Extract the [x, y] coordinate from the center of the cell holding the provided text.  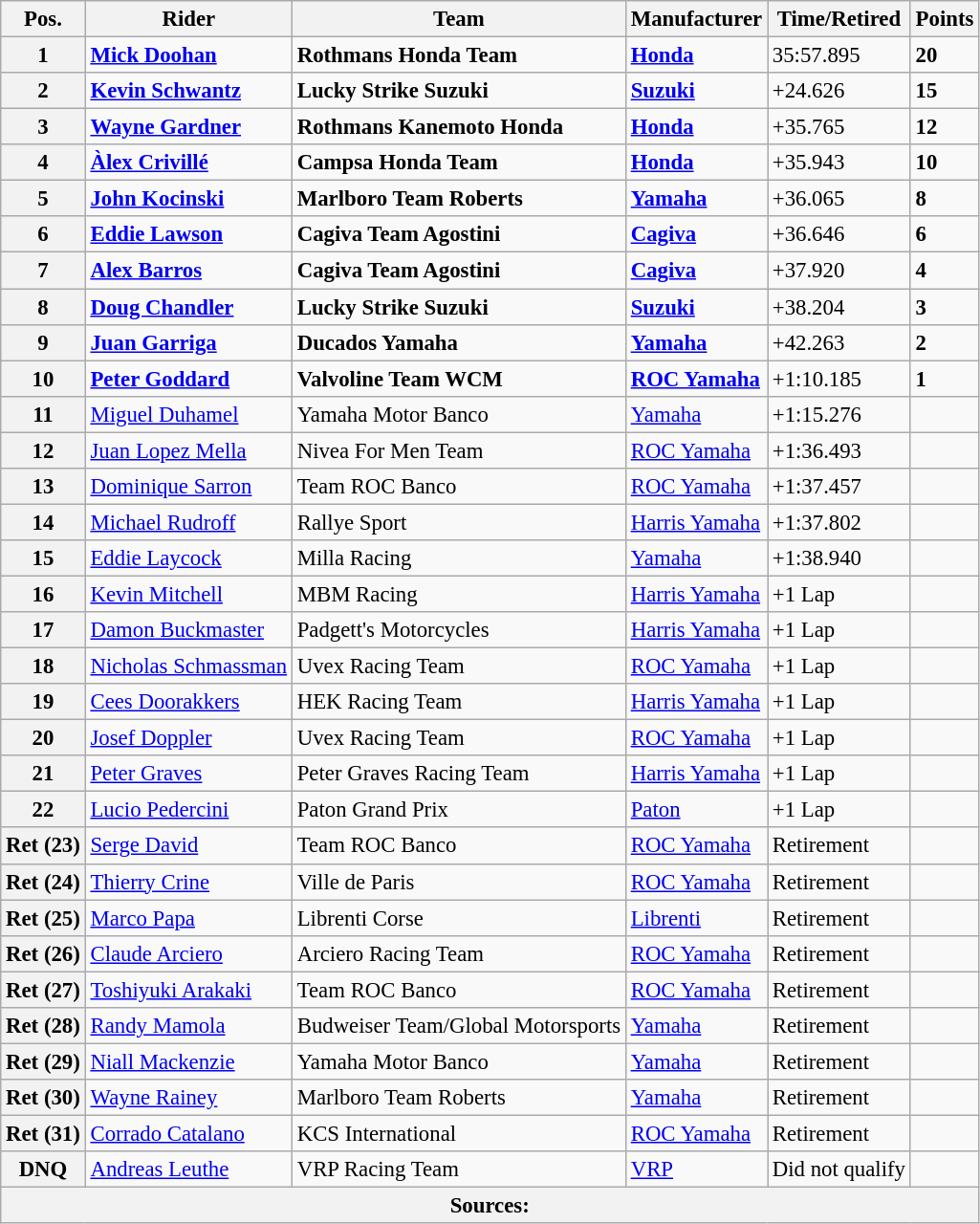
+37.920 [838, 271]
+36.646 [838, 234]
+1:10.185 [838, 379]
Cees Doorakkers [188, 702]
11 [43, 414]
+24.626 [838, 91]
Rothmans Kanemoto Honda [459, 127]
Lucio Pedercini [188, 810]
Wayne Gardner [188, 127]
Ville de Paris [459, 882]
Paton [696, 810]
Ducados Yamaha [459, 342]
Marco Papa [188, 918]
Rider [188, 19]
22 [43, 810]
Andreas Leuthe [188, 1169]
Claude Arciero [188, 953]
Kevin Schwantz [188, 91]
Peter Graves [188, 774]
+35.765 [838, 127]
HEK Racing Team [459, 702]
Ret (26) [43, 953]
19 [43, 702]
Eddie Laycock [188, 558]
Rothmans Honda Team [459, 55]
Budweiser Team/Global Motorsports [459, 1026]
7 [43, 271]
Mick Doohan [188, 55]
18 [43, 667]
Toshiyuki Arakaki [188, 990]
Niall Mackenzie [188, 1061]
5 [43, 199]
+35.943 [838, 163]
Manufacturer [696, 19]
Did not qualify [838, 1169]
Juan Lopez Mella [188, 450]
Nicholas Schmassman [188, 667]
Thierry Crine [188, 882]
13 [43, 487]
Arciero Racing Team [459, 953]
Ret (23) [43, 846]
+1:37.802 [838, 522]
Librenti Corse [459, 918]
+38.204 [838, 307]
Nivea For Men Team [459, 450]
Michael Rudroff [188, 522]
Ret (25) [43, 918]
Rallye Sport [459, 522]
MBM Racing [459, 594]
Josef Doppler [188, 738]
Points [945, 19]
Miguel Duhamel [188, 414]
Peter Goddard [188, 379]
Peter Graves Racing Team [459, 774]
Ret (27) [43, 990]
Corrado Catalano [188, 1133]
Ret (31) [43, 1133]
Paton Grand Prix [459, 810]
DNQ [43, 1169]
Doug Chandler [188, 307]
Kevin Mitchell [188, 594]
14 [43, 522]
+36.065 [838, 199]
John Kocinski [188, 199]
+42.263 [838, 342]
21 [43, 774]
35:57.895 [838, 55]
+1:36.493 [838, 450]
Juan Garriga [188, 342]
Randy Mamola [188, 1026]
Dominique Sarron [188, 487]
Milla Racing [459, 558]
Eddie Lawson [188, 234]
Wayne Rainey [188, 1098]
Ret (30) [43, 1098]
+1:15.276 [838, 414]
Team [459, 19]
17 [43, 630]
Damon Buckmaster [188, 630]
Àlex Crivillé [188, 163]
VRP Racing Team [459, 1169]
Campsa Honda Team [459, 163]
Ret (24) [43, 882]
Ret (29) [43, 1061]
+1:38.940 [838, 558]
Pos. [43, 19]
Serge David [188, 846]
Time/Retired [838, 19]
+1:37.457 [838, 487]
Librenti [696, 918]
Valvoline Team WCM [459, 379]
9 [43, 342]
16 [43, 594]
VRP [696, 1169]
Padgett's Motorcycles [459, 630]
KCS International [459, 1133]
Sources: [490, 1206]
Ret (28) [43, 1026]
Alex Barros [188, 271]
